For the text-containing cell, return its midpoint in [x, y] coordinate format. 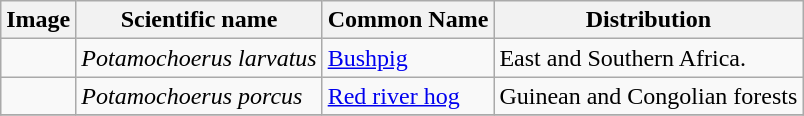
Potamochoerus larvatus [199, 58]
Scientific name [199, 20]
East and Southern Africa. [648, 58]
Guinean and Congolian forests [648, 96]
Image [38, 20]
Common Name [408, 20]
Red river hog [408, 96]
Bushpig [408, 58]
Distribution [648, 20]
Potamochoerus porcus [199, 96]
